Identify which cell holds the provided text, then report its [x, y] central coordinate. 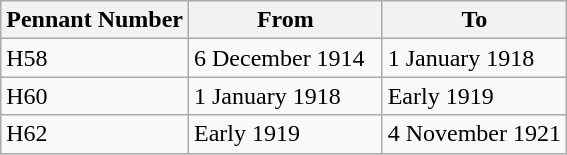
H62 [95, 134]
H60 [95, 96]
From [285, 20]
4 November 1921 [474, 134]
Pennant Number [95, 20]
6 December 1914 [285, 58]
H58 [95, 58]
To [474, 20]
